From the cell containing the given text, extract its center point as [x, y] coordinate. 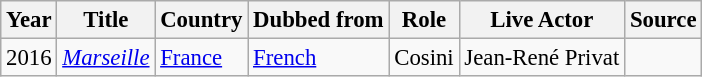
French [318, 58]
Year [29, 20]
Role [424, 20]
Dubbed from [318, 20]
Marseille [106, 58]
Country [202, 20]
France [202, 58]
Cosini [424, 58]
Jean-René Privat [542, 58]
Live Actor [542, 20]
Source [664, 20]
Title [106, 20]
2016 [29, 58]
